Capture the cell that displays the provided text and extract its [x, y] central coordinate. 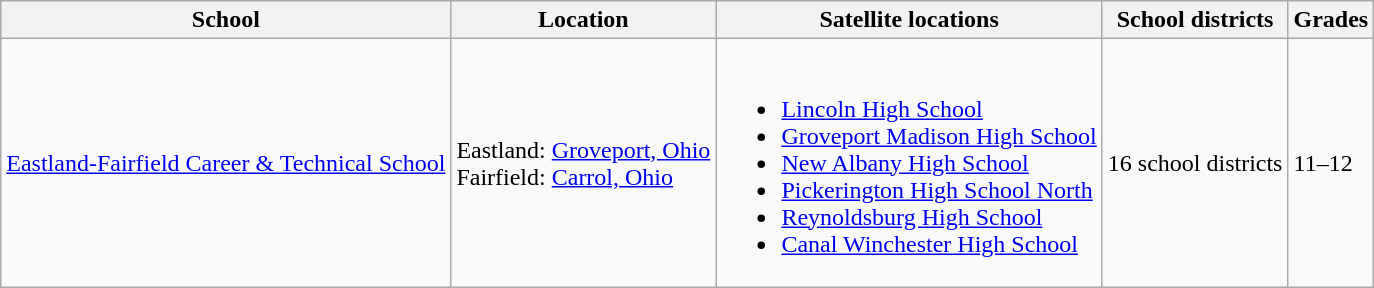
Eastland: Groveport, OhioFairfield: Carrol, Ohio [584, 163]
11–12 [1331, 163]
School districts [1195, 20]
Satellite locations [909, 20]
Location [584, 20]
School [226, 20]
Grades [1331, 20]
16 school districts [1195, 163]
Eastland-Fairfield Career & Technical School [226, 163]
